From the cell containing the given text, extract its center point as (x, y) coordinate. 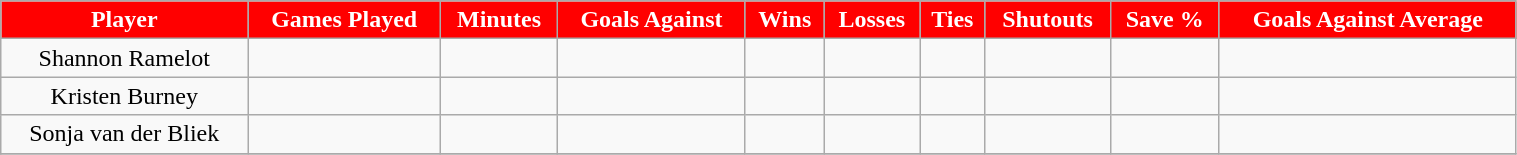
Losses (872, 20)
Shannon Ramelot (124, 58)
Goals Against Average (1368, 20)
Wins (784, 20)
Sonja van der Bliek (124, 134)
Games Played (344, 20)
Shutouts (1048, 20)
Ties (952, 20)
Save % (1164, 20)
Player (124, 20)
Minutes (500, 20)
Kristen Burney (124, 96)
Goals Against (651, 20)
